Pinpoint the cell where the given text exists, returning its [X, Y] midpoint coordinate. 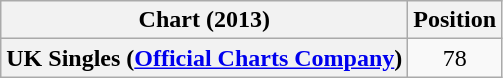
Chart (2013) [204, 20]
Position [455, 20]
UK Singles (Official Charts Company) [204, 58]
78 [455, 58]
